Provide the (x, y) coordinate of the cell's center where the given text is located.  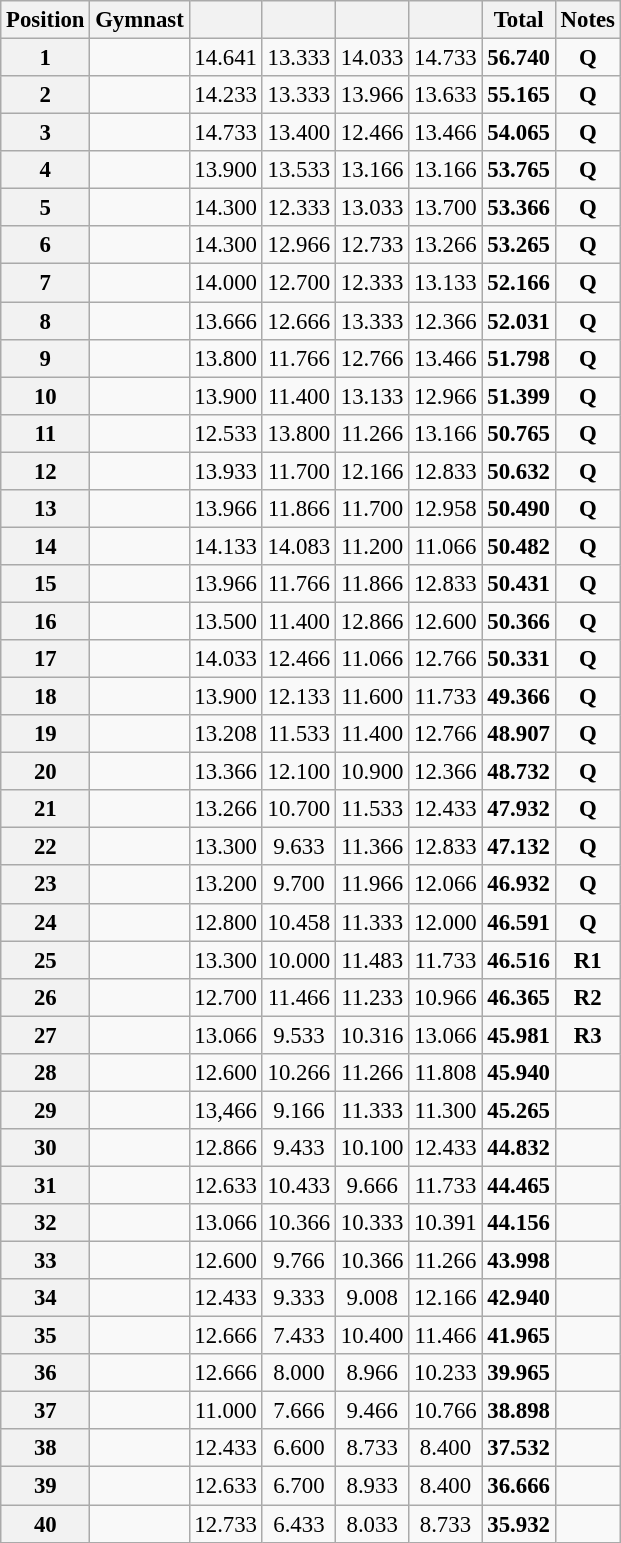
53.265 (518, 245)
34 (46, 1298)
11.600 (372, 697)
12.800 (226, 922)
52.031 (518, 321)
22 (46, 847)
9.766 (298, 1261)
10.433 (298, 1185)
R3 (588, 1035)
6.433 (298, 1524)
21 (46, 809)
11.966 (372, 885)
10 (46, 396)
Notes (588, 20)
10.391 (446, 1223)
11.808 (446, 1073)
8.966 (372, 1373)
9.466 (372, 1411)
32 (46, 1223)
37 (46, 1411)
11.366 (372, 847)
9.666 (372, 1185)
8 (46, 321)
51.399 (518, 396)
8.933 (372, 1486)
13.933 (226, 471)
13.200 (226, 885)
33 (46, 1261)
13.666 (226, 321)
37.532 (518, 1449)
17 (46, 659)
10.316 (372, 1035)
50.482 (518, 546)
14.233 (226, 95)
19 (46, 734)
28 (46, 1073)
6.600 (298, 1449)
51.798 (518, 358)
R1 (588, 960)
38.898 (518, 1411)
49.366 (518, 697)
Total (518, 20)
7 (46, 283)
10.400 (372, 1336)
50.765 (518, 433)
13.366 (226, 772)
36 (46, 1373)
10.900 (372, 772)
38 (46, 1449)
13.533 (298, 170)
9.633 (298, 847)
11.483 (372, 960)
44.156 (518, 1223)
14.000 (226, 283)
47.932 (518, 809)
50.366 (518, 621)
29 (46, 1110)
35.932 (518, 1524)
46.365 (518, 997)
43.998 (518, 1261)
Position (46, 20)
25 (46, 960)
36.666 (518, 1486)
13.208 (226, 734)
50.431 (518, 584)
50.331 (518, 659)
9.008 (372, 1298)
40 (46, 1524)
7.433 (298, 1336)
R2 (588, 997)
10.333 (372, 1223)
45.265 (518, 1110)
14.641 (226, 58)
9 (46, 358)
13.700 (446, 208)
12.066 (446, 885)
9.433 (298, 1148)
11.000 (226, 1411)
50.490 (518, 509)
11.233 (372, 997)
46.516 (518, 960)
6 (46, 245)
31 (46, 1185)
6.700 (298, 1486)
53.366 (518, 208)
10.266 (298, 1073)
12.000 (446, 922)
46.591 (518, 922)
48.732 (518, 772)
9.700 (298, 885)
52.166 (518, 283)
5 (46, 208)
30 (46, 1148)
42.940 (518, 1298)
55.165 (518, 95)
12.133 (298, 697)
9.533 (298, 1035)
1 (46, 58)
48.907 (518, 734)
4 (46, 170)
12.958 (446, 509)
10.000 (298, 960)
7.666 (298, 1411)
11.300 (446, 1110)
24 (46, 922)
35 (46, 1336)
12.100 (298, 772)
41.965 (518, 1336)
44.832 (518, 1148)
Gymnast (140, 20)
11 (46, 433)
13.033 (372, 208)
53.765 (518, 170)
10.458 (298, 922)
14.083 (298, 546)
3 (46, 133)
13.633 (446, 95)
13.400 (298, 133)
50.632 (518, 471)
39 (46, 1486)
45.981 (518, 1035)
9.166 (298, 1110)
27 (46, 1035)
54.065 (518, 133)
12 (46, 471)
10.233 (446, 1373)
8.000 (298, 1373)
44.465 (518, 1185)
10.700 (298, 809)
56.740 (518, 58)
47.132 (518, 847)
14.133 (226, 546)
20 (46, 772)
8.033 (372, 1524)
14 (46, 546)
26 (46, 997)
2 (46, 95)
13.500 (226, 621)
13,466 (226, 1110)
10.966 (446, 997)
10.100 (372, 1148)
45.940 (518, 1073)
10.766 (446, 1411)
18 (46, 697)
23 (46, 885)
39.965 (518, 1373)
11.200 (372, 546)
12.533 (226, 433)
15 (46, 584)
16 (46, 621)
46.932 (518, 885)
13 (46, 509)
9.333 (298, 1298)
